Pinpoint the cell where the given text exists, returning its (X, Y) midpoint coordinate. 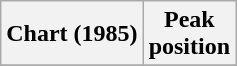
Peakposition (189, 34)
Chart (1985) (72, 34)
